Pinpoint the cell where the given text exists, returning its [X, Y] midpoint coordinate. 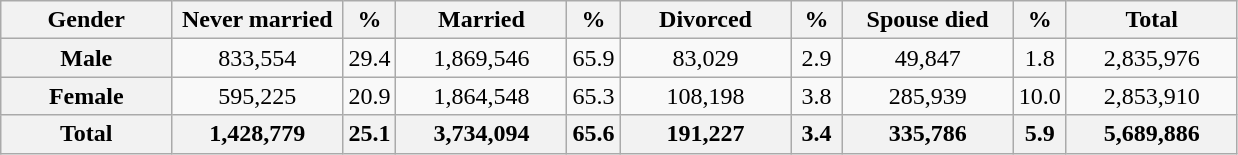
1,869,546 [482, 58]
Divorced [706, 20]
2,835,976 [1152, 58]
65.6 [594, 134]
3,734,094 [482, 134]
2,853,910 [1152, 96]
335,786 [928, 134]
191,227 [706, 134]
1.8 [1040, 58]
65.3 [594, 96]
10.0 [1040, 96]
3.8 [816, 96]
5.9 [1040, 134]
108,198 [706, 96]
Gender [86, 20]
Married [482, 20]
2.9 [816, 58]
3.4 [816, 134]
5,689,886 [1152, 134]
833,554 [258, 58]
285,939 [928, 96]
Never married [258, 20]
Spouse died [928, 20]
1,864,548 [482, 96]
Male [86, 58]
1,428,779 [258, 134]
20.9 [370, 96]
49,847 [928, 58]
29.4 [370, 58]
Female [86, 96]
65.9 [594, 58]
595,225 [258, 96]
83,029 [706, 58]
25.1 [370, 134]
